Detect which cell encompasses the target text, then output its [x, y] center coordinate. 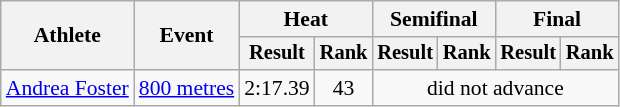
Event [186, 36]
Semifinal [434, 19]
800 metres [186, 88]
2:17.39 [276, 88]
Andrea Foster [68, 88]
Final [556, 19]
did not advance [495, 88]
43 [344, 88]
Heat [306, 19]
Athlete [68, 36]
